From the cell containing the given text, extract its center point as (x, y) coordinate. 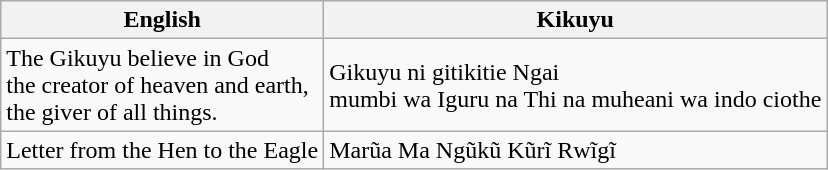
Marũa Ma Ngũkũ Kũrĩ Rwĩgĩ (576, 150)
Letter from the Hen to the Eagle (162, 150)
Gikuyu ni gitikitie Ngaimumbi wa Iguru na Thi na muheani wa indo ciothe (576, 85)
The Gikuyu believe in Godthe creator of heaven and earth,the giver of all things. (162, 85)
Kikuyu (576, 20)
English (162, 20)
